Capture the cell that displays the provided text and extract its [x, y] central coordinate. 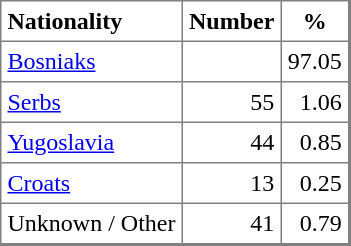
Nationality [92, 21]
0.85 [315, 142]
Serbs [92, 102]
55 [232, 102]
Number [232, 21]
13 [232, 183]
0.25 [315, 183]
1.06 [315, 102]
Bosniaks [92, 61]
0.79 [315, 224]
Unknown / Other [92, 224]
Croats [92, 183]
Yugoslavia [92, 142]
97.05 [315, 61]
44 [232, 142]
41 [232, 224]
% [315, 21]
